Find where the given text appears and provide that cell's center as [x, y] coordinate. 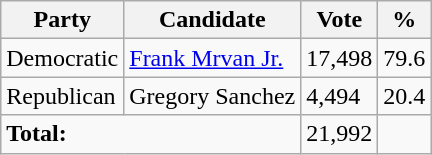
17,498 [340, 58]
Candidate [212, 20]
% [404, 20]
Total: [151, 134]
4,494 [340, 96]
79.6 [404, 58]
Party [62, 20]
Gregory Sanchez [212, 96]
Democratic [62, 58]
Vote [340, 20]
Republican [62, 96]
21,992 [340, 134]
Frank Mrvan Jr. [212, 58]
20.4 [404, 96]
